Search for the cell housing the specified text and yield its (X, Y) center coordinate. 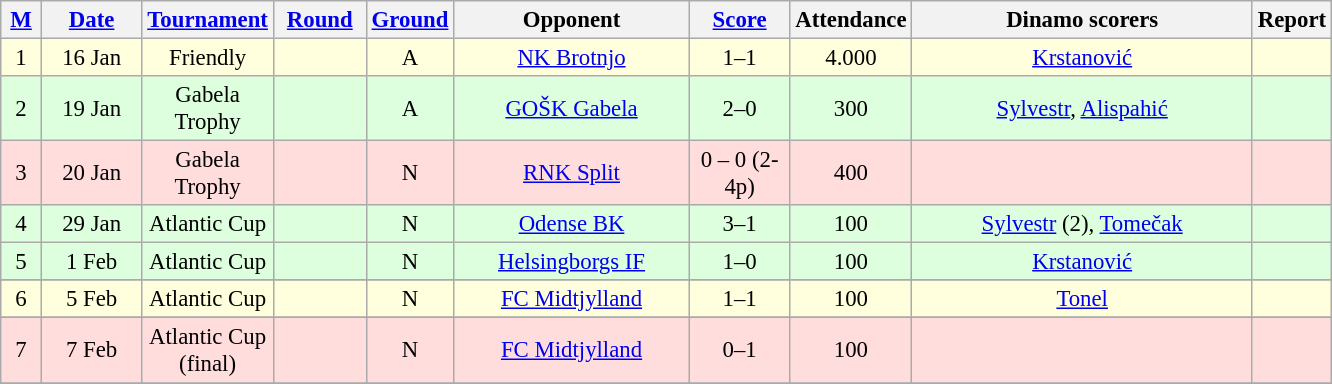
Attendance (851, 20)
1 (22, 58)
1 Feb (92, 262)
GOŠK Gabela (572, 108)
7 (22, 350)
16 Jan (92, 58)
6 (22, 299)
0 – 0 (2-4p) (740, 174)
7 Feb (92, 350)
400 (851, 174)
0–1 (740, 350)
Dinamo scorers (1082, 20)
3 (22, 174)
Round (320, 20)
20 Jan (92, 174)
Ground (410, 20)
Sylvestr, Alispahić (1082, 108)
RNK Split (572, 174)
300 (851, 108)
1–0 (740, 262)
Atlantic Cup (final) (208, 350)
Odense BK (572, 224)
29 Jan (92, 224)
Friendly (208, 58)
Tonel (1082, 299)
2–0 (740, 108)
5 (22, 262)
NK Brotnjo (572, 58)
19 Jan (92, 108)
Report (1292, 20)
Score (740, 20)
Tournament (208, 20)
M (22, 20)
5 Feb (92, 299)
3–1 (740, 224)
4 (22, 224)
Date (92, 20)
Helsingborgs IF (572, 262)
4.000 (851, 58)
Opponent (572, 20)
2 (22, 108)
Sylvestr (2), Tomečak (1082, 224)
